Pinpoint the cell where the given text exists, returning its [X, Y] midpoint coordinate. 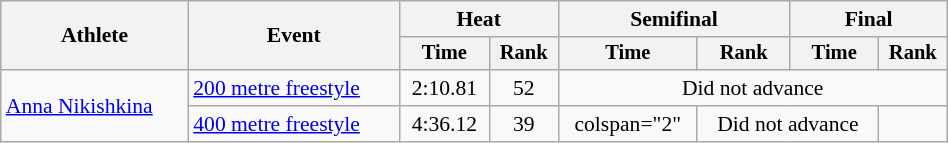
Event [294, 36]
Anna Nikishkina [94, 106]
4:36.12 [444, 124]
52 [524, 88]
colspan="2" [628, 124]
2:10.81 [444, 88]
400 metre freestyle [294, 124]
39 [524, 124]
200 metre freestyle [294, 88]
Final [868, 19]
Semifinal [674, 19]
Athlete [94, 36]
Heat [478, 19]
